Determine the [x, y] coordinate at the center of the cell enclosing the given text.  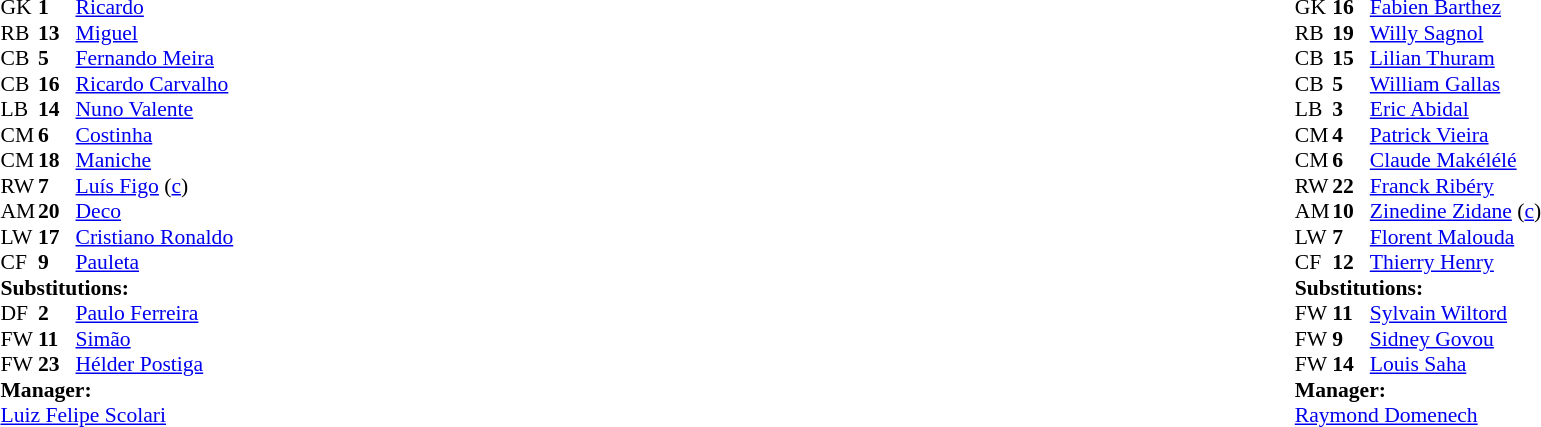
12 [1351, 263]
Costinha [155, 135]
Simão [155, 339]
Ricardo Carvalho [155, 84]
Miguel [155, 33]
Nuno Valente [155, 109]
22 [1351, 186]
23 [57, 365]
Hélder Postiga [155, 365]
Florent Malouda [1456, 237]
Luís Figo (c) [155, 186]
18 [57, 161]
Zinedine Zidane (c) [1456, 211]
DF [19, 313]
Paulo Ferreira [155, 313]
Lilian Thuram [1456, 59]
Louis Saha [1456, 365]
Thierry Henry [1456, 263]
Sylvain Wiltord [1456, 313]
Maniche [155, 161]
Franck Ribéry [1456, 186]
Cristiano Ronaldo [155, 237]
16 [57, 84]
3 [1351, 109]
Fernando Meira [155, 59]
2 [57, 313]
4 [1351, 135]
19 [1351, 33]
Deco [155, 211]
13 [57, 33]
Claude Makélélé [1456, 161]
Sidney Govou [1456, 339]
Patrick Vieira [1456, 135]
Eric Abidal [1456, 109]
15 [1351, 59]
Willy Sagnol [1456, 33]
Pauleta [155, 263]
10 [1351, 211]
17 [57, 237]
William Gallas [1456, 84]
20 [57, 211]
